Extract the (x, y) coordinate from the center of the cell holding the provided text.  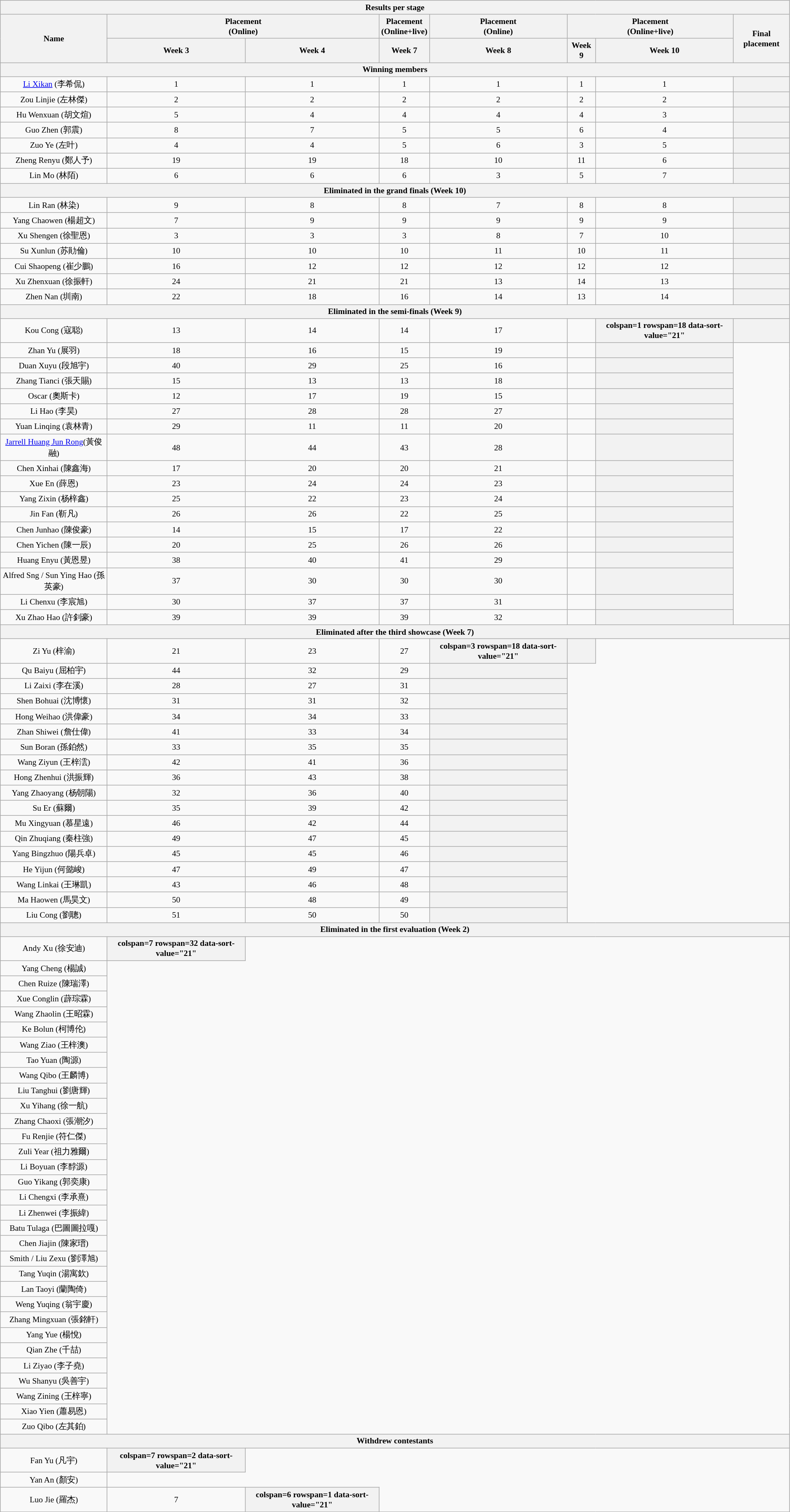
Luo Jie (羅杰) (54, 1499)
Wang Ziyun (王梓澐) (54, 762)
Ma Haowen (馬昊文) (54, 900)
Mu Xingyuan (慕星遠) (54, 823)
Shen Bohuai (沈博懷) (54, 701)
Kou Cong (寇聪) (54, 330)
Yuan Linqing (袁林青) (54, 426)
Week 3 (176, 51)
Week 8 (498, 51)
Chen Jiajin (陳家瑨) (54, 1243)
Zhen Nan (圳南) (54, 297)
colspan=3 rowspan=18 data-sort-value="21" (498, 651)
Eliminated in the grand finals (Week 10) (395, 190)
Chen Xinhai (陳鑫海) (54, 469)
Liu Tanghui (劉唐輝) (54, 1091)
Name (54, 39)
Chen Junhao (陳俊豪) (54, 530)
Batu Tulaga (巴圖圖拉嘎) (54, 1228)
Withdrew contestants (395, 1441)
Lin Mo (林陌) (54, 176)
Xue En (薛恩) (54, 484)
Zhan Yu (展羽) (54, 350)
colspan=1 rowspan=18 data-sort-value="21" (665, 330)
Li Boyuan (李馞源) (54, 1167)
Xu Zhenxuan (徐振軒) (54, 282)
Jarrell Huang Jun Rong(黃俊融) (54, 447)
Zuo Qibo (左其鉑) (54, 1427)
Lin Ran (林染) (54, 205)
Chen Yichen (陳一辰) (54, 545)
Li Chengxi (李承熹) (54, 1198)
Duan Xuyu (段旭宇) (54, 365)
Tao Yuan (陶源) (54, 1060)
Su Er (蘇爾) (54, 808)
Wang Zhaolin (王昭霖) (54, 1014)
Yan An (顏安) (54, 1480)
Qin Zhuqiang (秦柱強) (54, 839)
Lan Taoyi (蘭陶倚) (54, 1289)
Xu Shengen (徐聖恩) (54, 236)
Yang Cheng (楊誠) (54, 968)
Smith / Liu Zexu (劉澤旭) (54, 1259)
Winning members (395, 70)
Results per stage (395, 8)
Final placement (762, 39)
Week 9 (582, 51)
Zuli Year (祖力雅爾) (54, 1152)
Xue Conglin (薜琮霖) (54, 999)
Li Xikan (李希侃) (54, 84)
Wang Zining (王梓寧) (54, 1396)
colspan=7 rowspan=2 data-sort-value="21" (176, 1460)
Wu Shanyu (吳善宇) (54, 1381)
Wang Linkai (王琳凱) (54, 884)
Jin Fan (靳凡) (54, 514)
Andy Xu (徐安迪) (54, 949)
Zou Linjie (左林傑) (54, 99)
Fu Renjie (符仁傑) (54, 1136)
Xiao Yien (蕭易恩) (54, 1411)
colspan=6 rowspan=1 data-sort-value="21" (312, 1499)
Cui Shaopeng (崔少鵬) (54, 266)
Qu Baiyu (屈柏宇) (54, 671)
Week 4 (312, 51)
Eliminated after the third showcase (Week 7) (395, 631)
Week 10 (665, 51)
Zhang Chaoxi (張潮汐) (54, 1121)
Weng Yuqing (翁宇慶) (54, 1304)
Zheng Renyu (鄭人予) (54, 160)
Alfred Sng / Sun Ying Hao (孫英豪) (54, 581)
Yang Bingzhuo (陽兵卓) (54, 854)
Zi Yu (梓渝) (54, 651)
Hong Weihao (洪偉豪) (54, 716)
Xu Zhao Hao (許釗豪) (54, 617)
Wang Ziao (王梓澳) (54, 1045)
Li Hao (李昊) (54, 411)
Ke Bolun (柯博伦) (54, 1029)
Guo Zhen (郭震) (54, 130)
Yang Chaowen (楊超文) (54, 220)
Sun Boran (孫鉑然) (54, 747)
Li Zhenwei (李振緯) (54, 1213)
Yang Zixin (杨梓鑫) (54, 499)
Guo Yikang (郭奕康) (54, 1182)
Zhan Shiwei (詹仕偉) (54, 732)
Fan Yu (凡宇) (54, 1460)
51 (176, 915)
Li Zaixi (李在溪) (54, 686)
Su Xunlun (苏勛倫) (54, 251)
Oscar (奧斯卡) (54, 396)
Tang Yuqin (湯寓欽) (54, 1274)
Hong Zhenhui (洪振輝) (54, 777)
Eliminated in the semi-finals (Week 9) (395, 311)
Liu Cong (劉聰) (54, 915)
He Yijun (何懿峻) (54, 869)
Qian Zhe (千喆) (54, 1350)
Yang Yue (楊悅) (54, 1335)
Zhang Mingxuan (張銘軒) (54, 1320)
Yang Zhaoyang (杨朝陽) (54, 793)
Week 7 (404, 51)
Zuo Ye (左叶) (54, 145)
Zhang Tianci (張天賜) (54, 381)
Xu Yihang (徐一航) (54, 1106)
Chen Ruize (陳瑞澤) (54, 984)
Hu Wenxuan (胡文煊) (54, 114)
Huang Enyu (黃恩昱) (54, 560)
Li Ziyao (李子堯) (54, 1366)
Wang Qibo (王麟博) (54, 1075)
colspan=7 rowspan=32 data-sort-value="21" (176, 949)
Eliminated in the first evaluation (Week 2) (395, 929)
Li Chenxu (李宸旭) (54, 602)
